Determine the [x, y] coordinate at the center of the cell enclosing the given text.  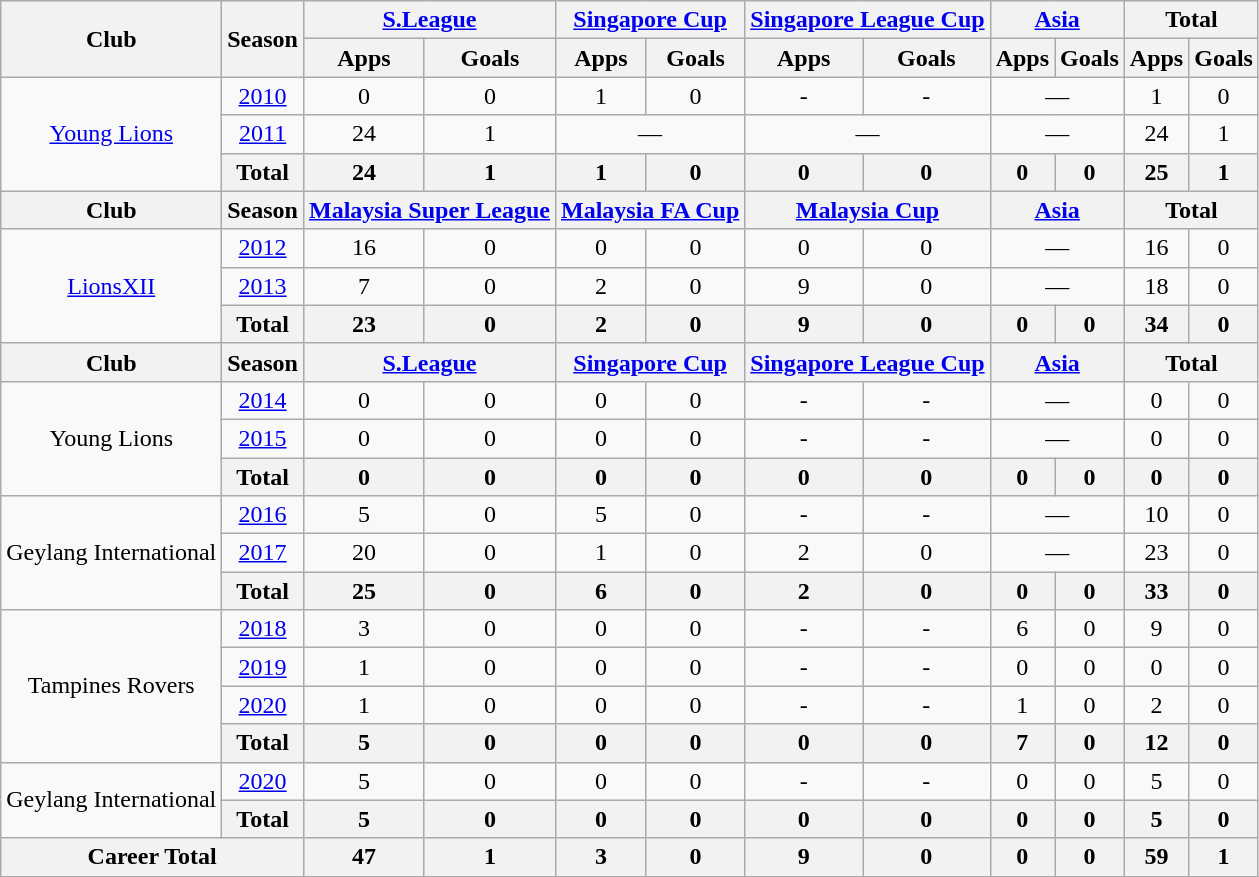
33 [1156, 591]
2018 [263, 629]
Career Total [152, 857]
Malaysia Cup [868, 210]
Tampines Rovers [112, 686]
2011 [263, 134]
59 [1156, 857]
2010 [263, 96]
10 [1156, 515]
2015 [263, 438]
34 [1156, 324]
LionsXII [112, 286]
Malaysia FA Cup [650, 210]
18 [1156, 286]
12 [1156, 743]
2016 [263, 515]
2017 [263, 553]
2014 [263, 400]
20 [364, 553]
47 [364, 857]
Malaysia Super League [429, 210]
2013 [263, 286]
2012 [263, 248]
2019 [263, 667]
